For the text-containing cell, return its midpoint in (x, y) coordinate format. 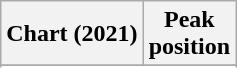
Peakposition (189, 34)
Chart (2021) (72, 34)
